Output the (X, Y) coordinate of the center of the cell containing the given text.  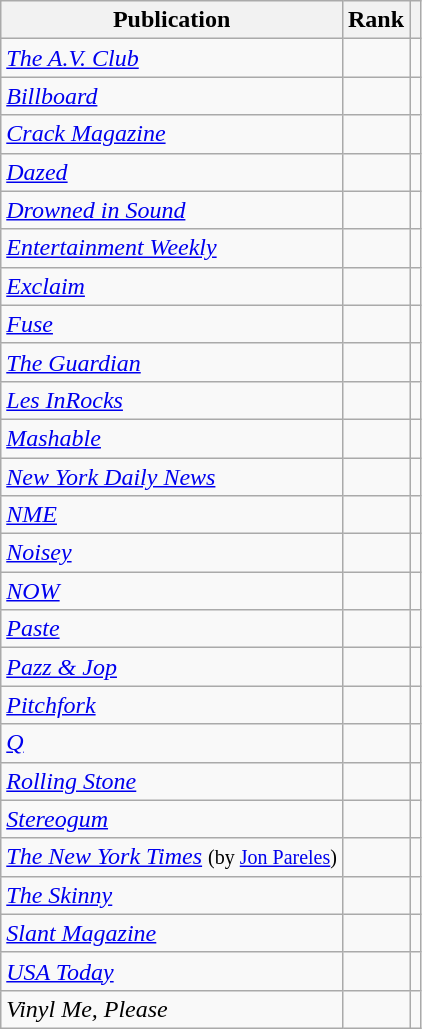
Stereogum (172, 819)
Q (172, 743)
Exclaim (172, 286)
Drowned in Sound (172, 210)
The Guardian (172, 362)
Dazed (172, 172)
Mashable (172, 438)
New York Daily News (172, 477)
Rolling Stone (172, 781)
The New York Times (by Jon Pareles) (172, 857)
Slant Magazine (172, 933)
Paste (172, 629)
Noisey (172, 553)
The Skinny (172, 895)
Les InRocks (172, 400)
Pazz & Jop (172, 667)
NME (172, 515)
Entertainment Weekly (172, 248)
Vinyl Me, Please (172, 1009)
Crack Magazine (172, 134)
Billboard (172, 96)
Publication (172, 20)
NOW (172, 591)
USA Today (172, 971)
Fuse (172, 324)
Pitchfork (172, 705)
The A.V. Club (172, 58)
Rank (376, 20)
